Provide the (X, Y) coordinate of the cell's center where the given text is located.  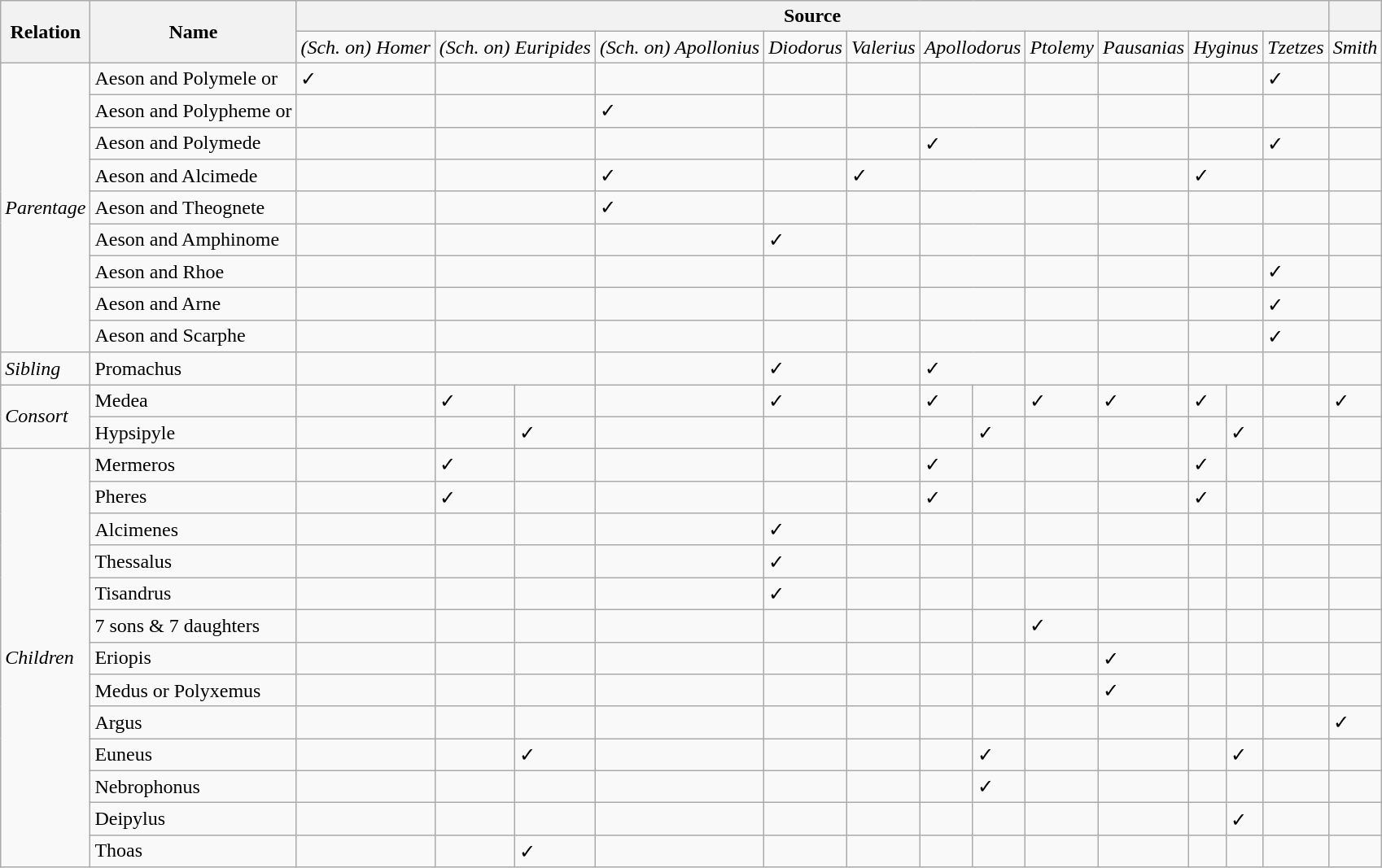
Aeson and Amphinome (194, 240)
Aeson and Alcimede (194, 176)
Argus (194, 722)
Sibling (46, 369)
Aeson and Theognete (194, 207)
Promachus (194, 369)
Valerius (883, 47)
Medus or Polyxemus (194, 691)
Deipylus (194, 819)
Aeson and Polypheme or (194, 111)
Name (194, 32)
Aeson and Rhoe (194, 272)
Tisandrus (194, 594)
Thoas (194, 851)
Aeson and Scarphe (194, 336)
(Sch. on) Apollonius (679, 47)
Pausanias (1144, 47)
(Sch. on) Euripides (514, 47)
Aeson and Polymede (194, 143)
Euneus (194, 755)
Thessalus (194, 561)
Nebrophonus (194, 787)
Parentage (46, 207)
Consort (46, 417)
7 sons & 7 daughters (194, 626)
Mermeros (194, 465)
Children (46, 658)
Relation (46, 32)
Pheres (194, 497)
Smith (1355, 47)
Ptolemy (1062, 47)
Tzetzes (1296, 47)
Aeson and Polymele or (194, 79)
Alcimenes (194, 530)
(Sch. on) Homer (365, 47)
Hyginus (1226, 47)
Diodorus (806, 47)
Medea (194, 400)
Aeson and Arne (194, 304)
Eriopis (194, 658)
Apollodorus (973, 47)
Source (812, 16)
Hypsipyle (194, 433)
